From the cell containing the given text, extract its center point as (X, Y) coordinate. 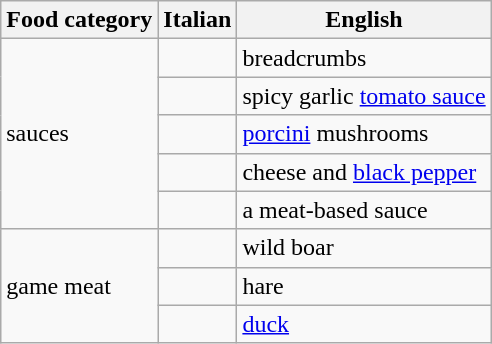
cheese and black pepper (364, 172)
Food category (80, 20)
duck (364, 324)
sauces (80, 134)
game meat (80, 286)
a meat-based sauce (364, 210)
English (364, 20)
porcini mushrooms (364, 134)
spicy garlic tomato sauce (364, 96)
hare (364, 286)
Italian (198, 20)
breadcrumbs (364, 58)
wild boar (364, 248)
